Return (x, y) of the center of cell containing provided text 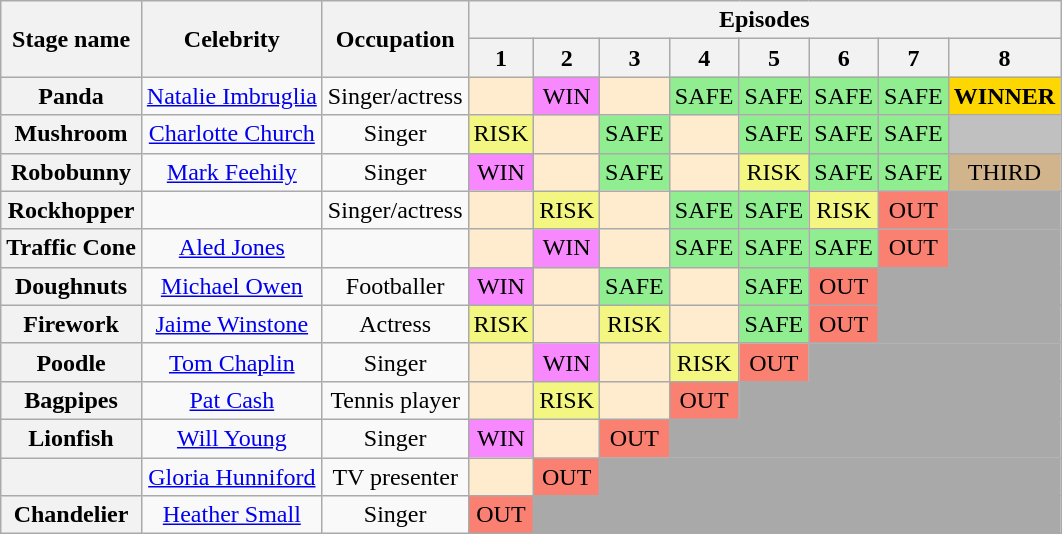
Mark Feehily (232, 172)
Robobunny (72, 172)
Will Young (232, 438)
THIRD (1004, 172)
TV presenter (395, 477)
6 (844, 58)
Footballer (395, 286)
Panda (72, 96)
Celebrity (232, 39)
Gloria Hunniford (232, 477)
8 (1004, 58)
Natalie Imbruglia (232, 96)
Lionfish (72, 438)
1 (501, 58)
Pat Cash (232, 400)
Poodle (72, 362)
Jaime Winstone (232, 324)
Charlotte Church (232, 134)
Mushroom (72, 134)
Actress (395, 324)
Chandelier (72, 515)
Episodes (764, 20)
Occupation (395, 39)
Rockhopper (72, 210)
Traffic Cone (72, 248)
5 (774, 58)
Michael Owen (232, 286)
Bagpipes (72, 400)
4 (704, 58)
2 (567, 58)
Tennis player (395, 400)
Firework (72, 324)
Doughnuts (72, 286)
Tom Chaplin (232, 362)
Stage name (72, 39)
WINNER (1004, 96)
3 (635, 58)
Heather Small (232, 515)
Aled Jones (232, 248)
7 (914, 58)
